Return [x, y] of the center of cell containing provided text 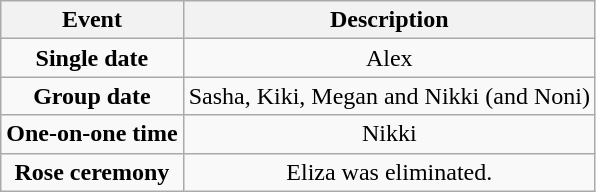
Event [92, 20]
Sasha, Kiki, Megan and Nikki (and Noni) [389, 96]
One-on-one time [92, 134]
Nikki [389, 134]
Single date [92, 58]
Rose ceremony [92, 172]
Group date [92, 96]
Eliza was eliminated. [389, 172]
Description [389, 20]
Alex [389, 58]
